Output the (x, y) coordinate of the center of the cell containing the given text.  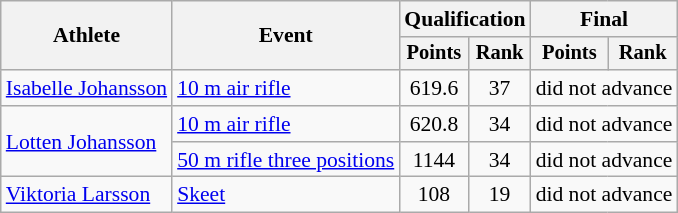
Athlete (86, 36)
Lotten Johansson (86, 142)
Viktoria Larsson (86, 195)
Qualification (464, 19)
Final (604, 19)
Skeet (286, 195)
50 m rifle three positions (286, 160)
37 (500, 88)
619.6 (434, 88)
Isabelle Johansson (86, 88)
1144 (434, 160)
620.8 (434, 124)
Event (286, 36)
19 (500, 195)
108 (434, 195)
